Capture the cell that displays the provided text and extract its [x, y] central coordinate. 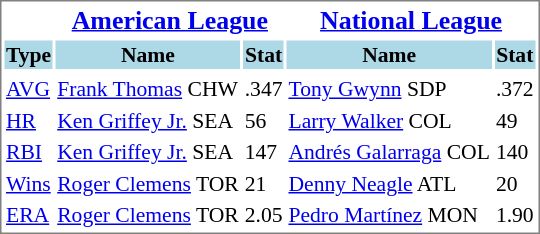
20 [514, 184]
.347 [264, 89]
Wins [28, 184]
2.05 [264, 215]
147 [264, 152]
HR [28, 120]
Type [28, 54]
.372 [514, 89]
1.90 [514, 215]
Pedro Martínez MON [389, 215]
American League [170, 20]
21 [264, 184]
49 [514, 120]
Larry Walker COL [389, 120]
Andrés Galarraga COL [389, 152]
Denny Neagle ATL [389, 184]
56 [264, 120]
RBI [28, 152]
140 [514, 152]
AVG [28, 89]
Tony Gwynn SDP [389, 89]
ERA [28, 215]
National League [411, 20]
Frank Thomas CHW [148, 89]
